Locate the cell with the specified text and output its (X, Y) center coordinate. 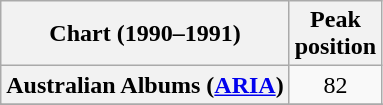
Peakposition (335, 34)
Chart (1990–1991) (145, 34)
82 (335, 85)
Australian Albums (ARIA) (145, 85)
